Identify which cell holds the provided text, then report its [x, y] central coordinate. 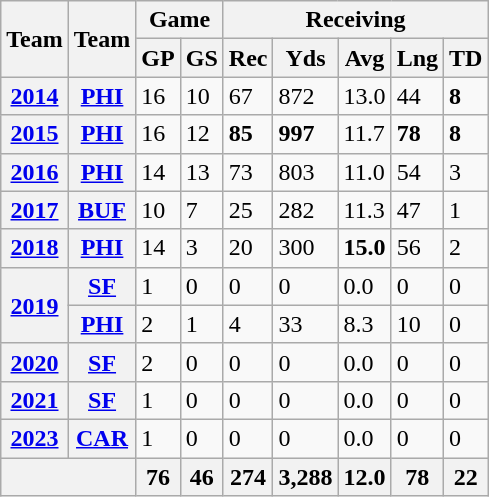
54 [417, 172]
2023 [35, 438]
2016 [35, 172]
46 [202, 477]
2015 [35, 134]
2020 [35, 362]
8.3 [364, 324]
4 [248, 324]
25 [248, 210]
85 [248, 134]
CAR [102, 438]
2017 [35, 210]
20 [248, 248]
872 [306, 96]
33 [306, 324]
12 [202, 134]
Yds [306, 58]
Rec [248, 58]
Avg [364, 58]
Receiving [356, 20]
803 [306, 172]
73 [248, 172]
11.3 [364, 210]
44 [417, 96]
56 [417, 248]
7 [202, 210]
GS [202, 58]
300 [306, 248]
2014 [35, 96]
11.7 [364, 134]
2021 [35, 400]
TD [466, 58]
282 [306, 210]
Lng [417, 58]
2019 [35, 305]
2018 [35, 248]
15.0 [364, 248]
12.0 [364, 477]
11.0 [364, 172]
Game [180, 20]
BUF [102, 210]
997 [306, 134]
47 [417, 210]
3,288 [306, 477]
67 [248, 96]
274 [248, 477]
13 [202, 172]
76 [158, 477]
GP [158, 58]
22 [466, 477]
13.0 [364, 96]
